Locate the cell with the specified text and output its (X, Y) center coordinate. 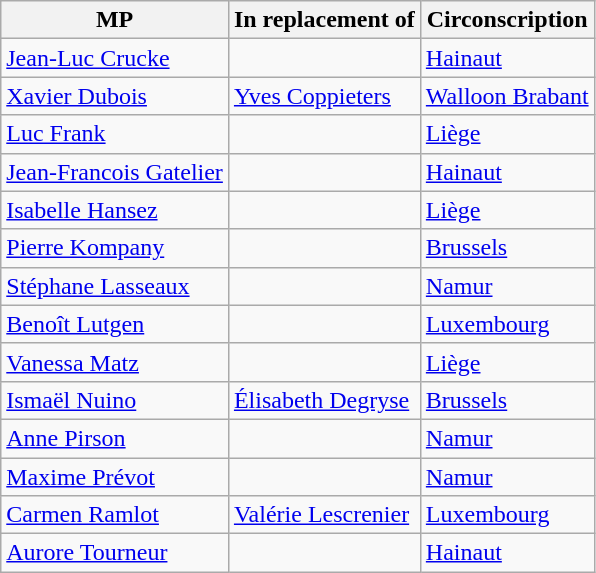
Yves Coppieters (324, 96)
Isabelle Hansez (115, 210)
Pierre Kompany (115, 248)
Anne Pirson (115, 438)
Jean-Francois Gatelier (115, 172)
Valérie Lescrenier (324, 515)
Élisabeth Degryse (324, 400)
Maxime Prévot (115, 477)
Vanessa Matz (115, 362)
Benoît Lutgen (115, 324)
Luc Frank (115, 134)
In replacement of (324, 20)
MP (115, 20)
Xavier Dubois (115, 96)
Circonscription (507, 20)
Carmen Ramlot (115, 515)
Stéphane Lasseaux (115, 286)
Jean-Luc Crucke (115, 58)
Walloon Brabant (507, 96)
Ismaël Nuino (115, 400)
Aurore Tourneur (115, 553)
